Identify which cell holds the provided text, then report its [X, Y] central coordinate. 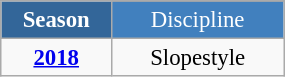
2018 [56, 58]
Slopestyle [198, 58]
Season [56, 20]
Discipline [198, 20]
